Return the (X, Y) coordinate for the center point of the cell that contains the specified text.  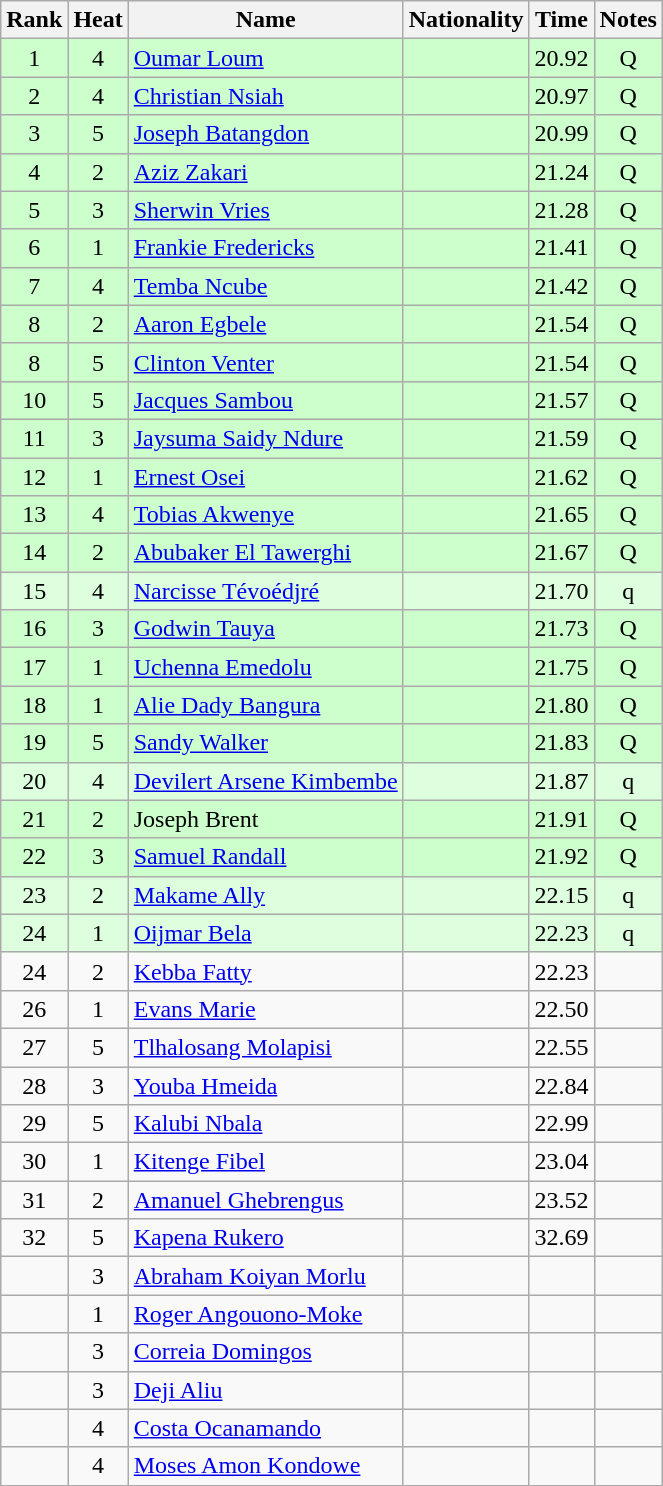
Christian Nsiah (266, 96)
Sandy Walker (266, 743)
21 (34, 819)
Costa Ocanamando (266, 1428)
6 (34, 248)
Correia Domingos (266, 1352)
Aziz Zakari (266, 172)
21.87 (562, 781)
Tlhalosang Molapisi (266, 1047)
Narcisse Tévoédjré (266, 591)
20.92 (562, 58)
Devilert Arsene Kimbembe (266, 781)
Rank (34, 20)
20 (34, 781)
21.92 (562, 857)
23.52 (562, 1200)
Aaron Egbele (266, 324)
22 (34, 857)
Evans Marie (266, 1009)
Abraham Koiyan Morlu (266, 1276)
Kebba Fatty (266, 971)
Moses Amon Kondowe (266, 1466)
22.50 (562, 1009)
Notes (628, 20)
Samuel Randall (266, 857)
29 (34, 1124)
27 (34, 1047)
23.04 (562, 1162)
21.70 (562, 591)
20.99 (562, 134)
Oumar Loum (266, 58)
17 (34, 667)
22.99 (562, 1124)
21.75 (562, 667)
21.62 (562, 477)
7 (34, 286)
Clinton Venter (266, 362)
12 (34, 477)
Name (266, 20)
Joseph Brent (266, 819)
Alie Dady Bangura (266, 705)
Jacques Sambou (266, 400)
Frankie Fredericks (266, 248)
Roger Angouono-Moke (266, 1314)
Nationality (466, 20)
21.80 (562, 705)
30 (34, 1162)
Joseph Batangdon (266, 134)
21.91 (562, 819)
Kalubi Nbala (266, 1124)
16 (34, 629)
Uchenna Emedolu (266, 667)
Godwin Tauya (266, 629)
21.73 (562, 629)
21.24 (562, 172)
Jaysuma Saidy Ndure (266, 438)
Kapena Rukero (266, 1238)
32.69 (562, 1238)
22.55 (562, 1047)
21.67 (562, 553)
15 (34, 591)
Tobias Akwenye (266, 515)
21.41 (562, 248)
Deji Aliu (266, 1390)
20.97 (562, 96)
Youba Hmeida (266, 1085)
Amanuel Ghebrengus (266, 1200)
21.57 (562, 400)
Temba Ncube (266, 286)
22.15 (562, 895)
10 (34, 400)
23 (34, 895)
21.28 (562, 210)
Sherwin Vries (266, 210)
Time (562, 20)
26 (34, 1009)
Kitenge Fibel (266, 1162)
32 (34, 1238)
Abubaker El Tawerghi (266, 553)
18 (34, 705)
21.65 (562, 515)
Oijmar Bela (266, 933)
22.84 (562, 1085)
Ernest Osei (266, 477)
21.59 (562, 438)
11 (34, 438)
Makame Ally (266, 895)
21.42 (562, 286)
13 (34, 515)
19 (34, 743)
21.83 (562, 743)
31 (34, 1200)
14 (34, 553)
28 (34, 1085)
Heat (98, 20)
